Detect which cell encompasses the target text, then output its [x, y] center coordinate. 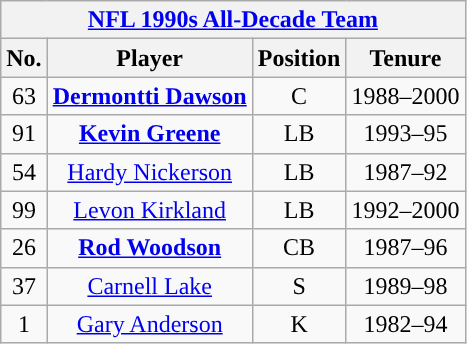
1989–98 [406, 286]
Levon Kirkland [150, 210]
Carnell Lake [150, 286]
Hardy Nickerson [150, 172]
C [299, 96]
NFL 1990s All-Decade Team [233, 20]
1987–96 [406, 248]
Gary Anderson [150, 324]
Tenure [406, 58]
Dermontti Dawson [150, 96]
No. [24, 58]
26 [24, 248]
1992–2000 [406, 210]
K [299, 324]
54 [24, 172]
1988–2000 [406, 96]
63 [24, 96]
99 [24, 210]
S [299, 286]
1 [24, 324]
CB [299, 248]
Position [299, 58]
37 [24, 286]
1993–95 [406, 134]
Rod Woodson [150, 248]
Player [150, 58]
1982–94 [406, 324]
91 [24, 134]
1987–92 [406, 172]
Kevin Greene [150, 134]
